Provide the [x, y] coordinate of the cell's center where the given text is located.  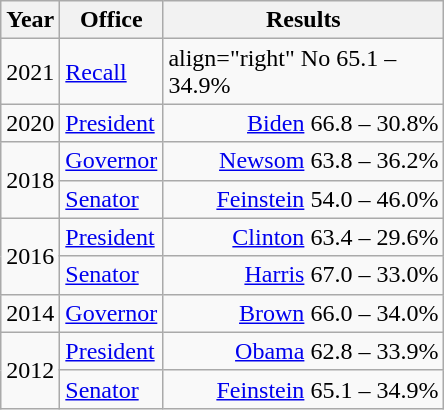
2012 [30, 370]
Feinstein 65.1 – 34.9% [304, 389]
Newsom 63.8 – 36.2% [304, 161]
Harris 67.0 – 33.0% [304, 275]
Brown 66.0 – 34.0% [304, 313]
2021 [30, 72]
2016 [30, 256]
2018 [30, 180]
Feinstein 54.0 – 46.0% [304, 199]
Recall [112, 72]
Biden 66.8 – 30.8% [304, 123]
Office [112, 20]
Obama 62.8 – 33.9% [304, 351]
Year [30, 20]
Results [304, 20]
2020 [30, 123]
align="right" No 65.1 – 34.9% [304, 72]
Clinton 63.4 – 29.6% [304, 237]
2014 [30, 313]
